Return the [x, y] coordinate for the center point of the cell that contains the specified text.  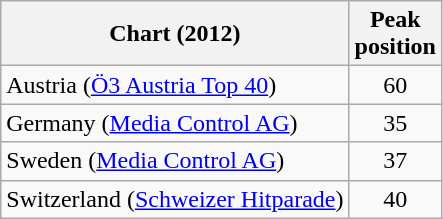
Germany (Media Control AG) [175, 123]
60 [395, 85]
37 [395, 161]
Austria (Ö3 Austria Top 40) [175, 85]
Switzerland (Schweizer Hitparade) [175, 199]
Sweden (Media Control AG) [175, 161]
40 [395, 199]
Chart (2012) [175, 34]
35 [395, 123]
Peakposition [395, 34]
